Scan for the cell matching the given text and deliver its (X, Y) coordinate at center. 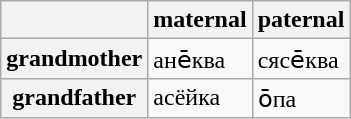
paternal (301, 20)
maternal (200, 20)
о̄па (301, 98)
grandmother (74, 59)
ане̄ква (200, 59)
асёйка (200, 98)
grandfather (74, 98)
сясе̄ква (301, 59)
